Search for the cell housing the specified text and yield its [x, y] center coordinate. 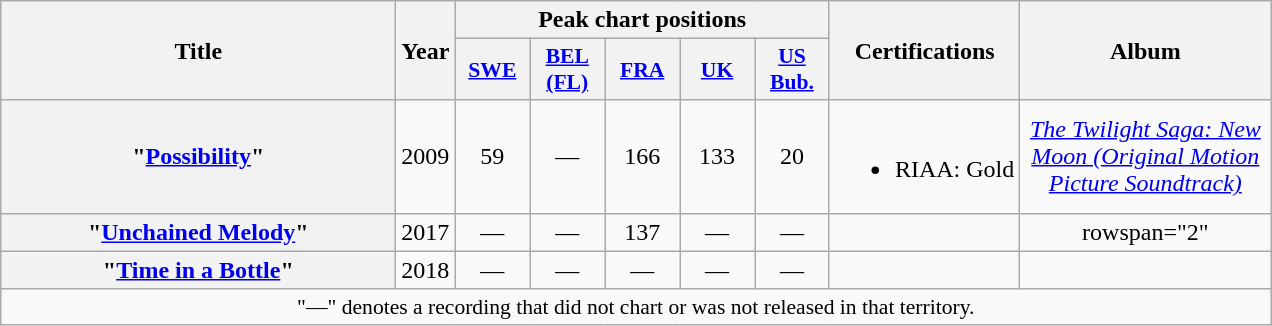
Year [426, 50]
UK [718, 70]
RIAA: Gold [924, 156]
"—" denotes a recording that did not chart or was not released in that territory. [636, 307]
The Twilight Saga: New Moon (Original Motion Picture Soundtrack) [1146, 156]
137 [642, 232]
Peak chart positions [642, 20]
166 [642, 156]
"Unchained Melody" [198, 232]
USBub. [792, 70]
BEL(FL) [568, 70]
"Possibility" [198, 156]
"Time in a Bottle" [198, 270]
59 [492, 156]
SWE [492, 70]
Certifications [924, 50]
FRA [642, 70]
rowspan="2" [1146, 232]
2017 [426, 232]
2009 [426, 156]
133 [718, 156]
2018 [426, 270]
Title [198, 50]
20 [792, 156]
Album [1146, 50]
